Search for the cell housing the specified text and yield its (x, y) center coordinate. 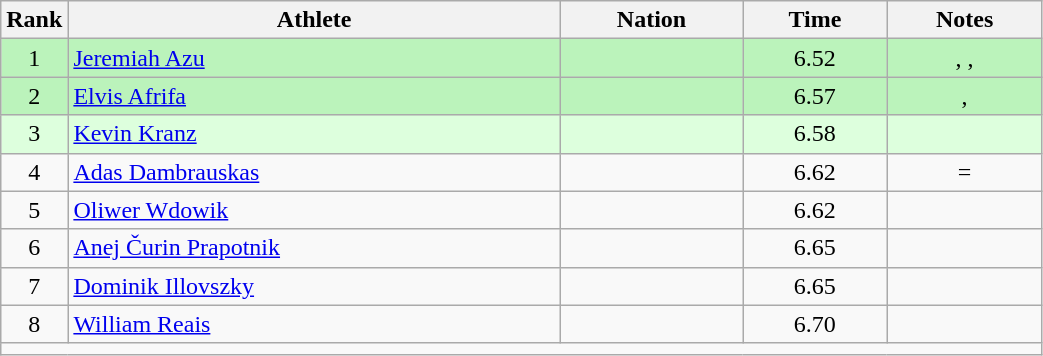
5 (34, 210)
William Reais (314, 324)
1 (34, 58)
Nation (652, 20)
8 (34, 324)
Notes (964, 20)
Oliwer Wdowik (314, 210)
Dominik Illovszky (314, 286)
4 (34, 172)
= (964, 172)
, , (964, 58)
Time (814, 20)
Adas Dambrauskas (314, 172)
Athlete (314, 20)
, (964, 96)
Rank (34, 20)
3 (34, 134)
6.70 (814, 324)
7 (34, 286)
6.58 (814, 134)
Kevin Kranz (314, 134)
6 (34, 248)
Elvis Afrifa (314, 96)
6.52 (814, 58)
2 (34, 96)
6.57 (814, 96)
Jeremiah Azu (314, 58)
Anej Čurin Prapotnik (314, 248)
